For the text-containing cell, return its midpoint in (X, Y) coordinate format. 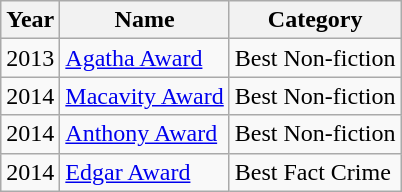
Macavity Award (144, 96)
Anthony Award (144, 134)
Agatha Award (144, 58)
2013 (30, 58)
Category (315, 20)
Best Fact Crime (315, 172)
Year (30, 20)
Edgar Award (144, 172)
Name (144, 20)
